Scan for the cell matching the given text and deliver its (x, y) coordinate at center. 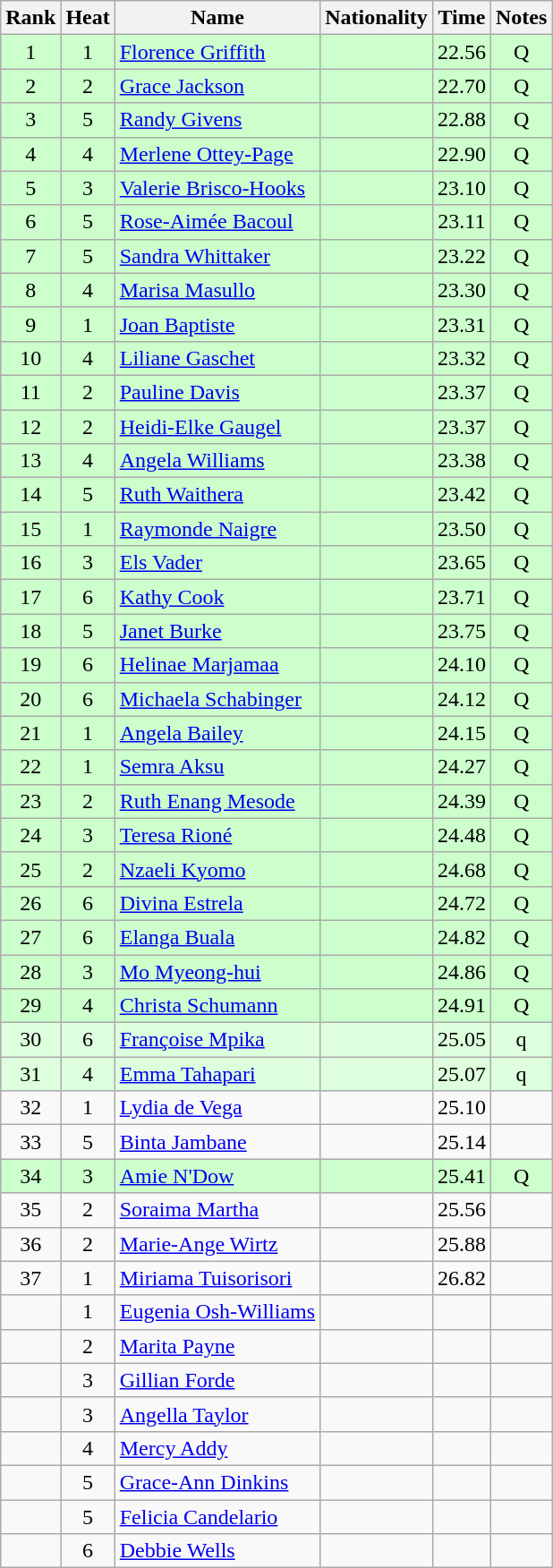
Pauline Davis (217, 392)
Emma Tahapari (217, 1074)
24 (30, 835)
12 (30, 427)
26.82 (462, 1278)
Els Vader (217, 563)
Raymonde Naigre (217, 529)
23.75 (462, 631)
Grace-Ann Dinkins (217, 1482)
Notes (521, 18)
Liliane Gaschet (217, 358)
25.07 (462, 1074)
22 (30, 767)
Helinae Marjamaa (217, 665)
Nzaeli Kyomo (217, 869)
25.41 (462, 1176)
24.39 (462, 801)
Debbie Wells (217, 1551)
22.90 (462, 154)
Sandra Whittaker (217, 256)
9 (30, 324)
Amie N'Dow (217, 1176)
25.05 (462, 1040)
11 (30, 392)
Felicia Candelario (217, 1517)
Marisa Masullo (217, 290)
17 (30, 597)
22.88 (462, 120)
26 (30, 903)
23.10 (462, 188)
24.48 (462, 835)
Binta Jambane (217, 1142)
23.71 (462, 597)
23.50 (462, 529)
15 (30, 529)
Rose-Aimée Bacoul (217, 222)
8 (30, 290)
Miriama Tuisorisori (217, 1278)
Semra Aksu (217, 767)
Nationality (377, 18)
10 (30, 358)
Marita Payne (217, 1346)
36 (30, 1244)
25.56 (462, 1210)
Teresa Rioné (217, 835)
37 (30, 1278)
Janet Burke (217, 631)
29 (30, 1006)
Heidi-Elke Gaugel (217, 427)
24.86 (462, 971)
Eugenia Osh-Williams (217, 1312)
Divina Estrela (217, 903)
25.88 (462, 1244)
23.42 (462, 495)
Françoise Mpika (217, 1040)
25.14 (462, 1142)
Time (462, 18)
33 (30, 1142)
28 (30, 971)
Mercy Addy (217, 1448)
Michaela Schabinger (217, 699)
25 (30, 869)
13 (30, 461)
23.65 (462, 563)
21 (30, 733)
24.27 (462, 767)
18 (30, 631)
24.15 (462, 733)
19 (30, 665)
23 (30, 801)
24.12 (462, 699)
Lydia de Vega (217, 1108)
23.31 (462, 324)
Christa Schumann (217, 1006)
14 (30, 495)
Valerie Brisco-Hooks (217, 188)
23.32 (462, 358)
Gillian Forde (217, 1380)
27 (30, 937)
16 (30, 563)
24.72 (462, 903)
Name (217, 18)
34 (30, 1176)
Angela Williams (217, 461)
Angella Taylor (217, 1414)
Grace Jackson (217, 86)
23.22 (462, 256)
35 (30, 1210)
30 (30, 1040)
23.30 (462, 290)
23.11 (462, 222)
Marie-Ange Wirtz (217, 1244)
Angela Bailey (217, 733)
Randy Givens (217, 120)
Mo Myeong-hui (217, 971)
23.38 (462, 461)
Florence Griffith (217, 52)
22.56 (462, 52)
24.91 (462, 1006)
Ruth Waithera (217, 495)
31 (30, 1074)
Merlene Ottey-Page (217, 154)
20 (30, 699)
Rank (30, 18)
22.70 (462, 86)
Soraima Martha (217, 1210)
32 (30, 1108)
Ruth Enang Mesode (217, 801)
Heat (88, 18)
Elanga Buala (217, 937)
7 (30, 256)
25.10 (462, 1108)
Joan Baptiste (217, 324)
Kathy Cook (217, 597)
24.68 (462, 869)
24.82 (462, 937)
24.10 (462, 665)
